For the text-containing cell, return its midpoint in (X, Y) coordinate format. 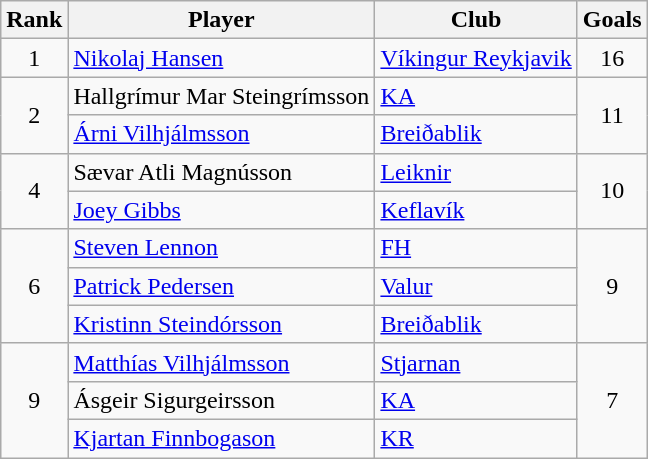
2 (34, 115)
Club (476, 20)
Joey Gibbs (222, 210)
Matthías Vilhjálmsson (222, 362)
Stjarnan (476, 362)
Kjartan Finnbogason (222, 438)
Patrick Pedersen (222, 286)
6 (34, 286)
Valur (476, 286)
Hallgrímur Mar Steingrímsson (222, 96)
7 (612, 400)
Sævar Atli Magnússon (222, 172)
Nikolaj Hansen (222, 58)
Ásgeir Sigurgeirsson (222, 400)
Leiknir (476, 172)
11 (612, 115)
Árni Vilhjálmsson (222, 134)
FH (476, 248)
Keflavík (476, 210)
Víkingur Reykjavik (476, 58)
10 (612, 191)
Steven Lennon (222, 248)
Player (222, 20)
16 (612, 58)
1 (34, 58)
Kristinn Steindórsson (222, 324)
Goals (612, 20)
Rank (34, 20)
4 (34, 191)
KR (476, 438)
